Provide the (X, Y) coordinate of the cell's center where the given text is located.  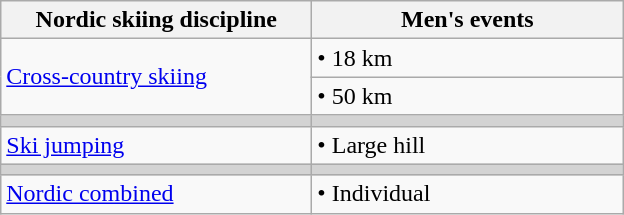
• Individual (468, 194)
Nordic skiing discipline (156, 20)
Cross-country skiing (156, 77)
Nordic combined (156, 194)
• 50 km (468, 96)
• Large hill (468, 145)
• 18 km (468, 58)
Men's events (468, 20)
Ski jumping (156, 145)
